Find where the given text appears and provide that cell's center as [x, y] coordinate. 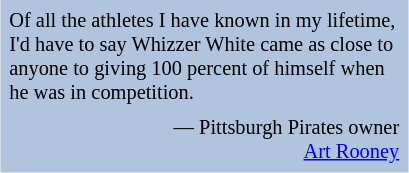
— Pittsburgh Pirates ownerArt Rooney [204, 140]
